Determine the [X, Y] coordinate at the center of the cell enclosing the given text.  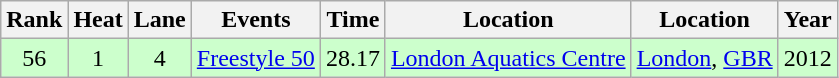
4 [160, 58]
Year [808, 20]
1 [98, 58]
Heat [98, 20]
London Aquatics Centre [508, 58]
Lane [160, 20]
London, GBR [704, 58]
2012 [808, 58]
Freestyle 50 [256, 58]
Events [256, 20]
Time [352, 20]
Rank [34, 20]
28.17 [352, 58]
56 [34, 58]
